Locate the cell with the specified text and output its [x, y] center coordinate. 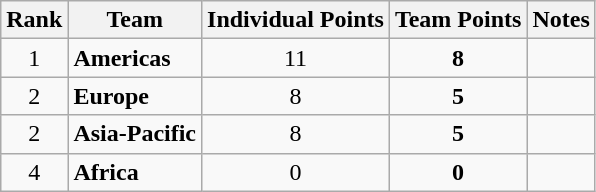
11 [296, 58]
Americas [135, 58]
Asia-Pacific [135, 134]
Individual Points [296, 20]
Africa [135, 172]
Notes [561, 20]
1 [34, 58]
Team Points [458, 20]
Team [135, 20]
Europe [135, 96]
Rank [34, 20]
4 [34, 172]
